Search for the cell housing the specified text and yield its [X, Y] center coordinate. 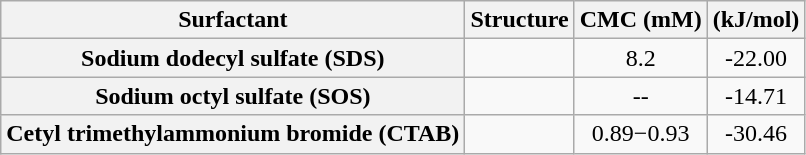
-14.71 [756, 96]
Sodium dodecyl sulfate (SDS) [233, 58]
Surfactant [233, 20]
CMC (mM) [640, 20]
(kJ/mol) [756, 20]
-30.46 [756, 134]
8.2 [640, 58]
Structure [520, 20]
0.89−0.93 [640, 134]
-22.00 [756, 58]
Sodium octyl sulfate (SOS) [233, 96]
Cetyl trimethylammonium bromide (CTAB) [233, 134]
-- [640, 96]
